Capture the cell that displays the provided text and extract its (x, y) central coordinate. 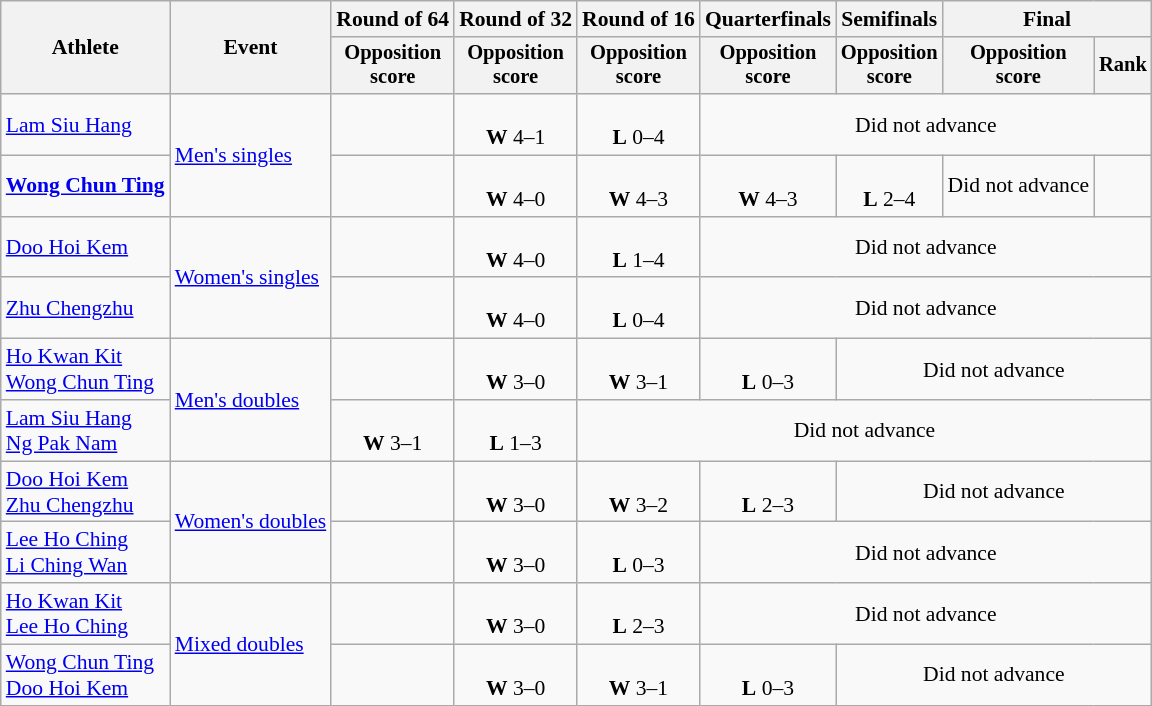
Wong Chun TingDoo Hoi Kem (86, 676)
Athlete (86, 48)
Rank (1123, 66)
Wong Chun Ting (86, 186)
Women's singles (251, 278)
Round of 64 (392, 19)
Ho Kwan KitLee Ho Ching (86, 614)
L 1–3 (516, 430)
Men's singles (251, 155)
Event (251, 48)
Mixed doubles (251, 644)
Ho Kwan KitWong Chun Ting (86, 370)
Doo Hoi Kem (86, 248)
W 3–2 (638, 492)
Doo Hoi KemZhu Chengzhu (86, 492)
Quarterfinals (768, 19)
W 4–1 (516, 124)
Lam Siu HangNg Pak Nam (86, 430)
Women's doubles (251, 522)
L 1–4 (638, 248)
Lee Ho ChingLi Ching Wan (86, 552)
Round of 16 (638, 19)
Final (1048, 19)
Men's doubles (251, 400)
L 2–4 (890, 186)
Zhu Chengzhu (86, 308)
Semifinals (890, 19)
Lam Siu Hang (86, 124)
Round of 32 (516, 19)
